Locate the cell with the specified text and output its (X, Y) center coordinate. 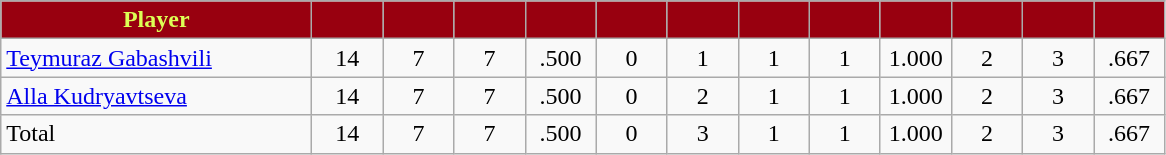
Total (156, 134)
Teymuraz Gabashvili (156, 58)
Alla Kudryavtseva (156, 96)
Player (156, 20)
